Output the [x, y] coordinate of the center of the cell containing the given text.  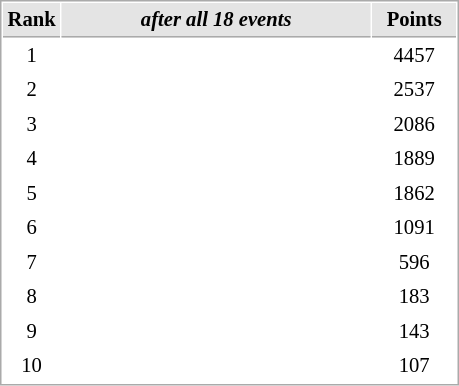
1 [32, 56]
1862 [414, 194]
4 [32, 158]
1091 [414, 228]
2086 [414, 124]
143 [414, 332]
4457 [414, 56]
183 [414, 296]
9 [32, 332]
Points [414, 20]
6 [32, 228]
8 [32, 296]
596 [414, 262]
1889 [414, 158]
5 [32, 194]
7 [32, 262]
10 [32, 366]
Rank [32, 20]
107 [414, 366]
2 [32, 90]
3 [32, 124]
after all 18 events [216, 20]
2537 [414, 90]
